Output the [X, Y] coordinate of the center of the cell containing the given text.  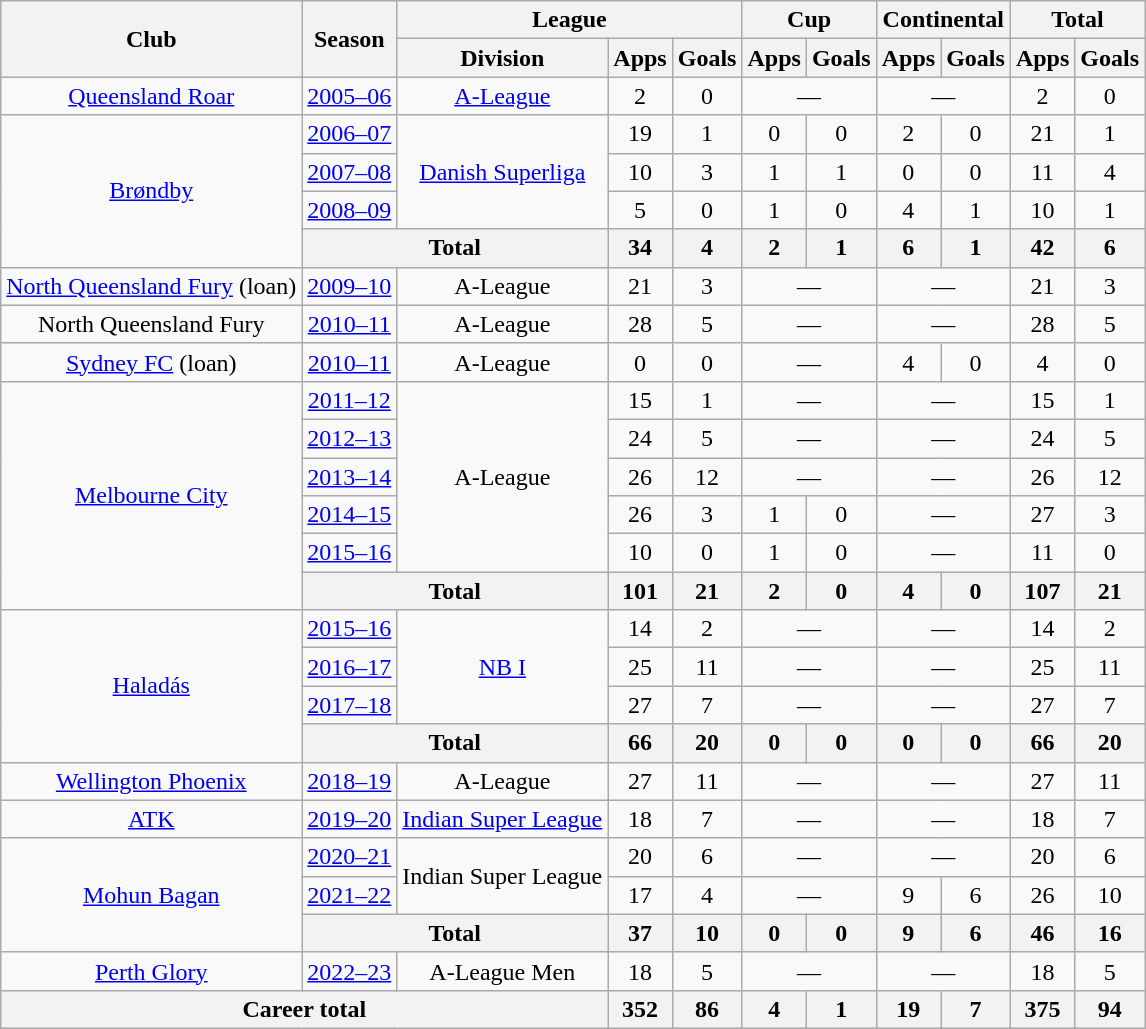
Melbourne City [152, 495]
2014–15 [350, 515]
Division [502, 58]
101 [640, 591]
A-League Men [502, 971]
2009–10 [350, 286]
375 [1042, 1009]
2008–09 [350, 210]
Perth Glory [152, 971]
Haladás [152, 686]
Danish Superliga [502, 172]
Queensland Roar [152, 96]
37 [640, 933]
94 [1110, 1009]
NB I [502, 667]
Cup [809, 20]
Continental [943, 20]
42 [1042, 248]
352 [640, 1009]
2006–07 [350, 134]
2013–14 [350, 477]
86 [707, 1009]
Brøndby [152, 191]
2020–21 [350, 857]
Sydney FC (loan) [152, 362]
34 [640, 248]
107 [1042, 591]
North Queensland Fury [152, 324]
Career total [304, 1009]
2011–12 [350, 400]
2022–23 [350, 971]
17 [640, 895]
Mohun Bagan [152, 895]
North Queensland Fury (loan) [152, 286]
League [570, 20]
ATK [152, 819]
2016–17 [350, 667]
2021–22 [350, 895]
Wellington Phoenix [152, 781]
Club [152, 39]
2005–06 [350, 96]
2019–20 [350, 819]
16 [1110, 933]
2012–13 [350, 438]
2017–18 [350, 705]
2007–08 [350, 172]
2018–19 [350, 781]
Season [350, 39]
46 [1042, 933]
